Scan for the cell matching the given text and deliver its (x, y) coordinate at center. 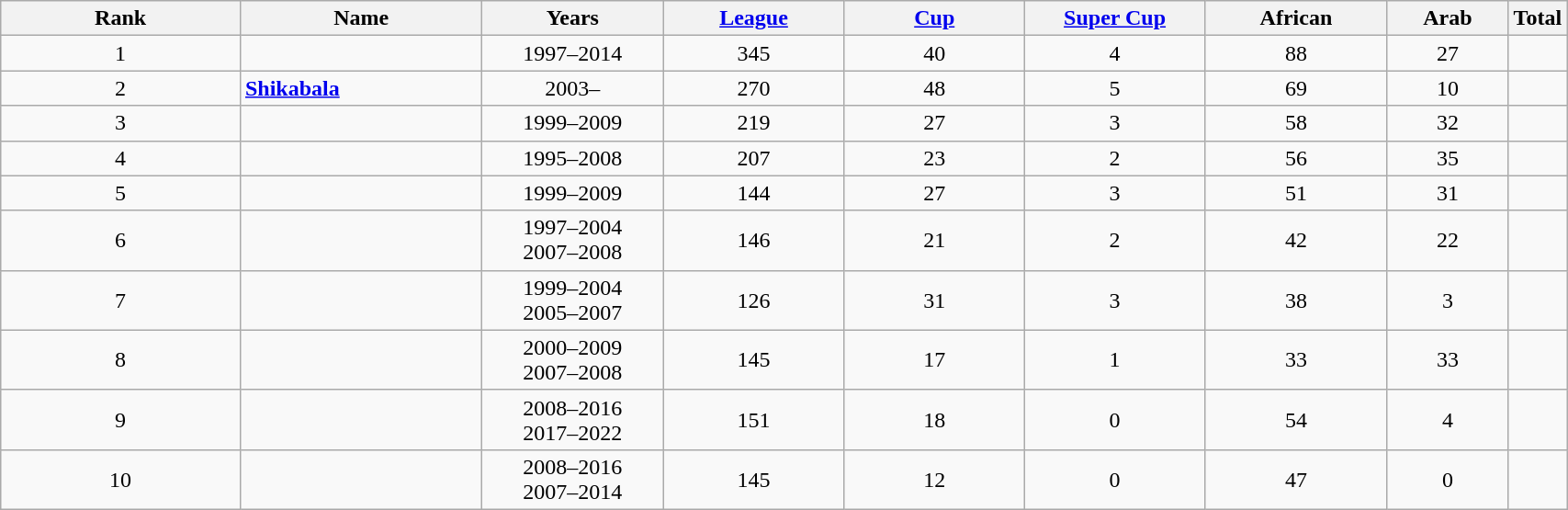
2008–2016 2007–2014 (573, 480)
Super Cup (1115, 18)
48 (934, 88)
42 (1296, 241)
58 (1296, 123)
Name (360, 18)
54 (1296, 419)
207 (754, 158)
146 (754, 241)
League (754, 18)
151 (754, 419)
2003– (573, 88)
8 (121, 360)
270 (754, 88)
88 (1296, 53)
40 (934, 53)
38 (1296, 300)
23 (934, 158)
Arab (1448, 18)
Cup (934, 18)
Total (1538, 18)
7 (121, 300)
21 (934, 241)
12 (934, 480)
Shikabala (360, 88)
Rank (121, 18)
2000–2009 2007–2008 (573, 360)
47 (1296, 480)
African (1296, 18)
144 (754, 193)
69 (1296, 88)
9 (121, 419)
6 (121, 241)
1995–2008 (573, 158)
32 (1448, 123)
2008–2016 2017–2022 (573, 419)
1999–2004 2005–2007 (573, 300)
18 (934, 419)
219 (754, 123)
22 (1448, 241)
56 (1296, 158)
1997–2004 2007–2008 (573, 241)
1997–2014 (573, 53)
345 (754, 53)
Years (573, 18)
17 (934, 360)
35 (1448, 158)
126 (754, 300)
51 (1296, 193)
